Identify which cell holds the provided text, then report its (X, Y) central coordinate. 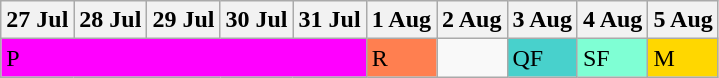
31 Jul (330, 20)
30 Jul (256, 20)
4 Aug (612, 20)
M (683, 58)
5 Aug (683, 20)
P (184, 58)
2 Aug (472, 20)
28 Jul (110, 20)
QF (542, 58)
29 Jul (184, 20)
3 Aug (542, 20)
1 Aug (401, 20)
SF (612, 58)
27 Jul (38, 20)
R (401, 58)
